Capture the cell that displays the provided text and extract its [X, Y] central coordinate. 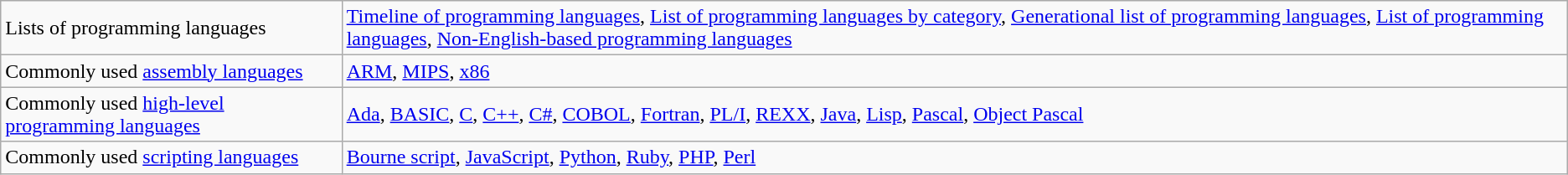
ARM, MIPS, x86 [955, 71]
Commonly used high-level programming languages [171, 114]
Bourne script, JavaScript, Python, Ruby, PHP, Perl [955, 157]
Ada, BASIC, C, C++, C#, COBOL, Fortran, PL/I, REXX, Java, Lisp, Pascal, Object Pascal [955, 114]
Commonly used scripting languages [171, 157]
Lists of programming languages [171, 28]
Commonly used assembly languages [171, 71]
